Provide the (X, Y) coordinate of the cell's center where the given text is located.  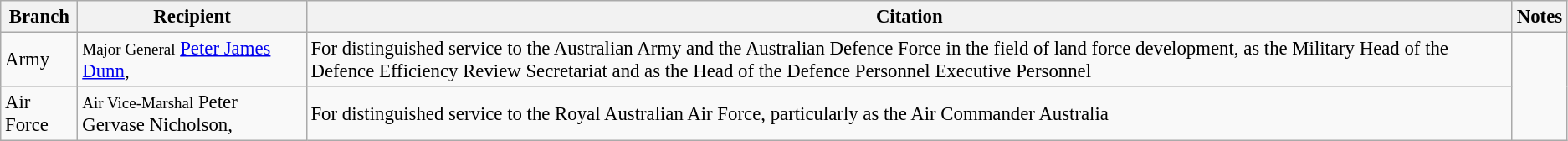
Notes (1540, 17)
Recipient (192, 17)
Army (39, 60)
Citation (909, 17)
Air Force (39, 114)
Branch (39, 17)
For distinguished service to the Royal Australian Air Force, particularly as the Air Commander Australia (909, 114)
Major General Peter James Dunn, (192, 60)
Air Vice-Marshal Peter Gervase Nicholson, (192, 114)
